Return the (X, Y) coordinate for the center point of the cell that contains the specified text.  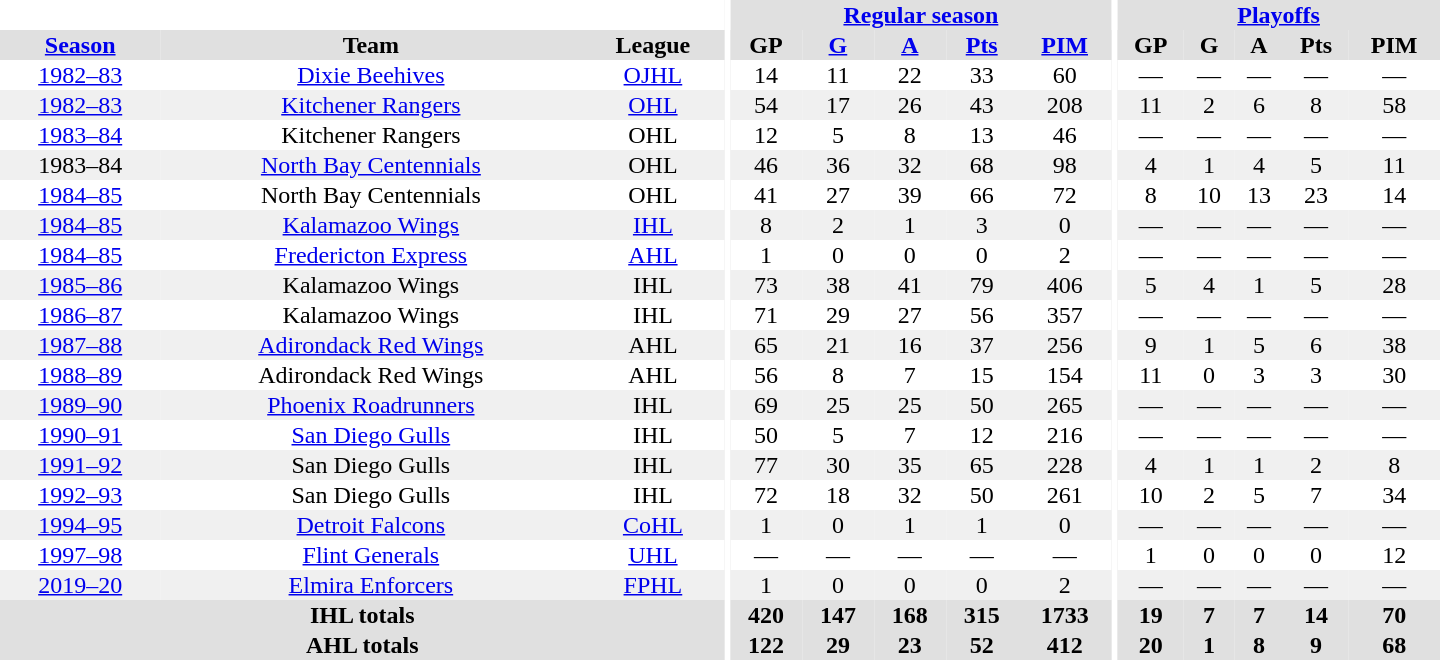
69 (766, 405)
1997–98 (80, 555)
33 (982, 75)
Playoffs (1278, 15)
17 (838, 105)
15 (982, 375)
54 (766, 105)
43 (982, 105)
315 (982, 615)
19 (1150, 615)
2019–20 (80, 585)
216 (1065, 435)
60 (1065, 75)
28 (1394, 285)
34 (1394, 495)
39 (910, 195)
20 (1150, 645)
1992–93 (80, 495)
58 (1394, 105)
22 (910, 75)
70 (1394, 615)
265 (1065, 405)
Flint Generals (370, 555)
37 (982, 345)
OJHL (652, 75)
18 (838, 495)
16 (910, 345)
77 (766, 465)
AHL totals (362, 645)
147 (838, 615)
73 (766, 285)
Dixie Beehives (370, 75)
Fredericton Express (370, 255)
League (652, 45)
154 (1065, 375)
Team (370, 45)
261 (1065, 495)
CoHL (652, 525)
1991–92 (80, 465)
228 (1065, 465)
52 (982, 645)
256 (1065, 345)
168 (910, 615)
Regular season (921, 15)
Detroit Falcons (370, 525)
1987–88 (80, 345)
Season (80, 45)
26 (910, 105)
122 (766, 645)
21 (838, 345)
Phoenix Roadrunners (370, 405)
1985–86 (80, 285)
1994–95 (80, 525)
36 (838, 165)
420 (766, 615)
66 (982, 195)
1989–90 (80, 405)
1988–89 (80, 375)
FPHL (652, 585)
1990–91 (80, 435)
1986–87 (80, 315)
357 (1065, 315)
98 (1065, 165)
208 (1065, 105)
35 (910, 465)
1733 (1065, 615)
IHL totals (362, 615)
UHL (652, 555)
71 (766, 315)
Elmira Enforcers (370, 585)
412 (1065, 645)
406 (1065, 285)
79 (982, 285)
